Capture the cell that displays the provided text and extract its (X, Y) central coordinate. 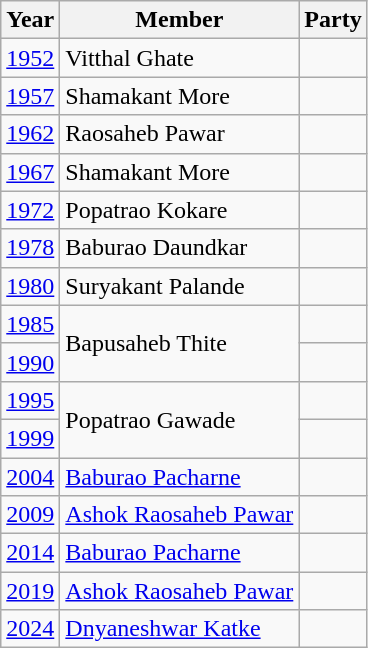
2004 (30, 477)
1952 (30, 58)
Dnyaneshwar Katke (180, 629)
1972 (30, 210)
Popatrao Kokare (180, 210)
Party (333, 20)
1980 (30, 286)
Member (180, 20)
Vitthal Ghate (180, 58)
2014 (30, 553)
Suryakant Palande (180, 286)
1985 (30, 324)
1999 (30, 438)
2024 (30, 629)
1990 (30, 362)
1995 (30, 400)
2009 (30, 515)
1978 (30, 248)
2019 (30, 591)
Raosaheb Pawar (180, 134)
Popatrao Gawade (180, 419)
1967 (30, 172)
Baburao Daundkar (180, 248)
1957 (30, 96)
1962 (30, 134)
Bapusaheb Thite (180, 343)
Year (30, 20)
